Capture the cell that displays the provided text and extract its (X, Y) central coordinate. 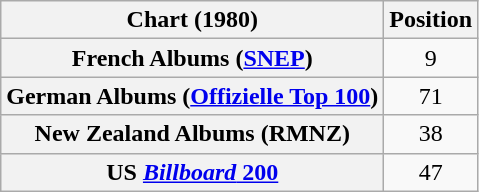
47 (431, 172)
71 (431, 96)
Chart (1980) (192, 20)
9 (431, 58)
New Zealand Albums (RMNZ) (192, 134)
Position (431, 20)
38 (431, 134)
French Albums (SNEP) (192, 58)
US Billboard 200 (192, 172)
German Albums (Offizielle Top 100) (192, 96)
